Find where the given text appears and provide that cell's center as [X, Y] coordinate. 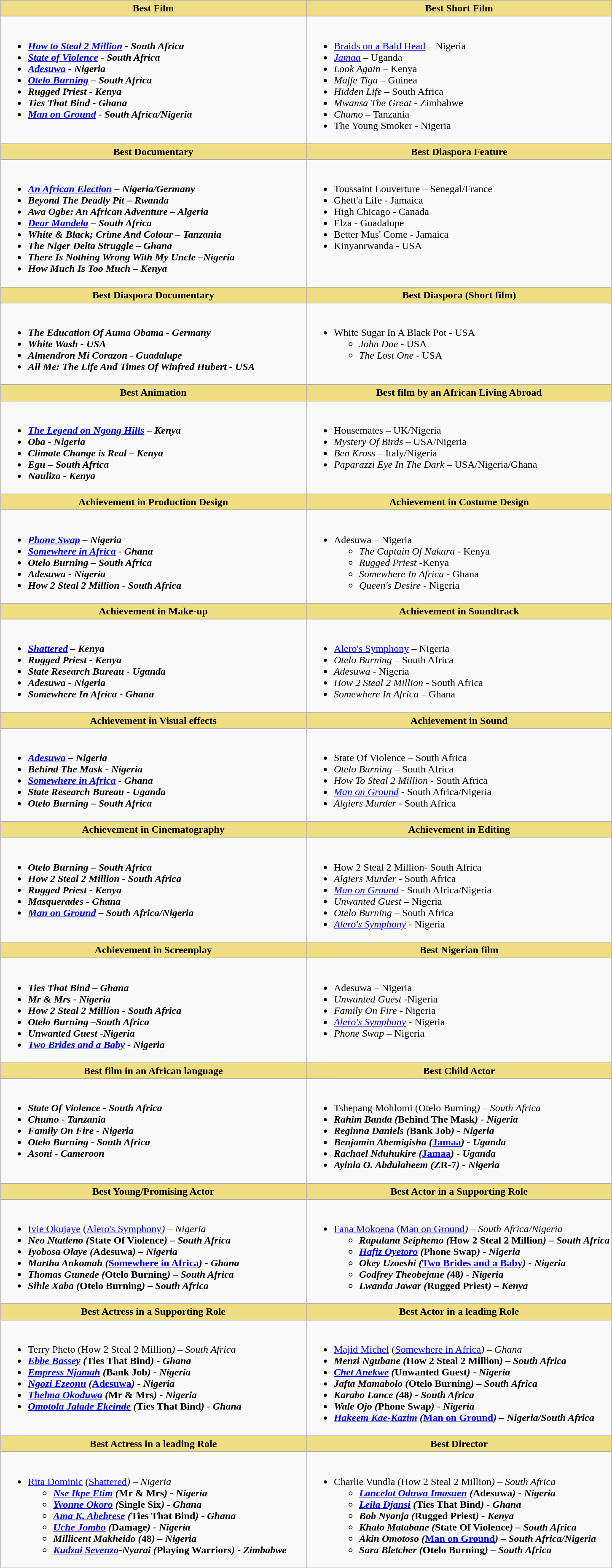
Best Short Film [459, 8]
Achievement in Screenplay [153, 950]
Toussaint Louverture – Senegal/FranceGhett'a Life - JamaicaHigh Chicago - CanadaElza - GuadalupeBetter Mus' Come - JamaicaKinyanrwanda - USA [459, 223]
Best Actress in a Supporting Role [153, 1312]
Achievement in Costume Design [459, 502]
The Legend on Ngong Hills – KenyaOba - NigeriaClimate Change is Real – KenyaEgu – South AfricaNauliza - Kenya [153, 448]
Best Diaspora Feature [459, 152]
Best film by an African Living Abroad [459, 393]
Best Film [153, 8]
Best Child Actor [459, 1071]
Otelo Burning – South AfricaHow 2 Steal 2 Million - South AfricaRugged Priest - KenyaMasquerades - GhanaMan on Ground – South Africa/Nigeria [153, 890]
Best Young/Promising Actor [153, 1191]
Best Actor in a leading Role [459, 1312]
Achievement in Make-up [153, 611]
Adesuwa – NigeriaThe Captain Of Nakara - KenyaRugged Priest -KenyaSomewhere In Africa - GhanaQueen's Desire - Nigeria [459, 556]
Best Diaspora Documentary [153, 295]
Phone Swap – NigeriaSomewhere in Africa - GhanaOtelo Burning – South AfricaAdesuwa - NigeriaHow 2 Steal 2 Million - South Africa [153, 556]
Best Actor in a Supporting Role [459, 1191]
White Sugar In A Black Pot - USAJohn Doe - USAThe Lost One - USA [459, 344]
Best Director [459, 1444]
Best Diaspora (Short film) [459, 295]
Achievement in Visual effects [153, 720]
Best film in an African language [153, 1071]
Achievement in Sound [459, 720]
Achievement in Editing [459, 830]
Alero's Symphony – NigeriaOtelo Burning – South AfricaAdesuwa - NigeriaHow 2 Steal 2 Million - South AfricaSomewhere In Africa – Ghana [459, 666]
Best Documentary [153, 152]
Adesuwa – NigeriaUnwanted Guest -NigeriaFamily On Fire - NigeriaAlero's Symphony - NigeriaPhone Swap – Nigeria [459, 1010]
Achievement in Cinematography [153, 830]
State Of Violence - South AfricaChumo - TanzaniaFamily On Fire - NigeriaOtelo Burning - South AfricaAsoni - Cameroon [153, 1131]
Shattered – KenyaRugged Priest - KenyaState Research Bureau - UgandaAdesuwa - NigeriaSomewhere In Africa - Ghana [153, 666]
Best Animation [153, 393]
Adesuwa – NigeriaBehind The Mask - NigeriaSomewhere in Africa - GhanaState Research Bureau - UgandaOtelo Burning – South Africa [153, 775]
Best Actress in a leading Role [153, 1444]
Achievement in Production Design [153, 502]
The Education Of Auma Obama - GermanyWhite Wash - USAAlmendron Mi Corazon - GuadalupeAll Me: The Life And Times Of Winfred Hubert - USA [153, 344]
Best Nigerian film [459, 950]
Housemates – UK/NigeriaMystery Of Birds – USA/NigeriaBen Kross – Italy/NigeriaPaparazzi Eye In The Dark – USA/Nigeria/Ghana [459, 448]
Achievement in Soundtrack [459, 611]
